From the cell containing the given text, extract its center point as [x, y] coordinate. 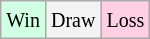
Win [24, 20]
Draw [72, 20]
Loss [126, 20]
